Pinpoint the cell where the given text exists, returning its (x, y) midpoint coordinate. 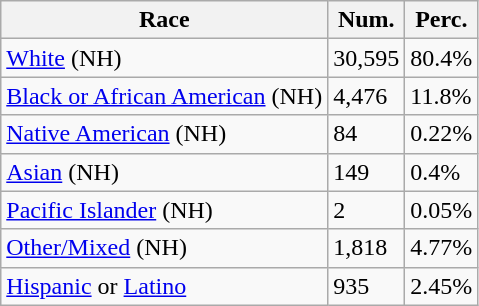
0.22% (442, 134)
Pacific Islander (NH) (164, 210)
80.4% (442, 58)
Native American (NH) (164, 134)
935 (366, 286)
1,818 (366, 248)
0.05% (442, 210)
4,476 (366, 96)
Asian (NH) (164, 172)
11.8% (442, 96)
4.77% (442, 248)
White (NH) (164, 58)
84 (366, 134)
30,595 (366, 58)
Race (164, 20)
Black or African American (NH) (164, 96)
2 (366, 210)
2.45% (442, 286)
0.4% (442, 172)
Other/Mixed (NH) (164, 248)
Perc. (442, 20)
149 (366, 172)
Num. (366, 20)
Hispanic or Latino (164, 286)
